Extract the (x, y) coordinate from the center of the cell holding the provided text.  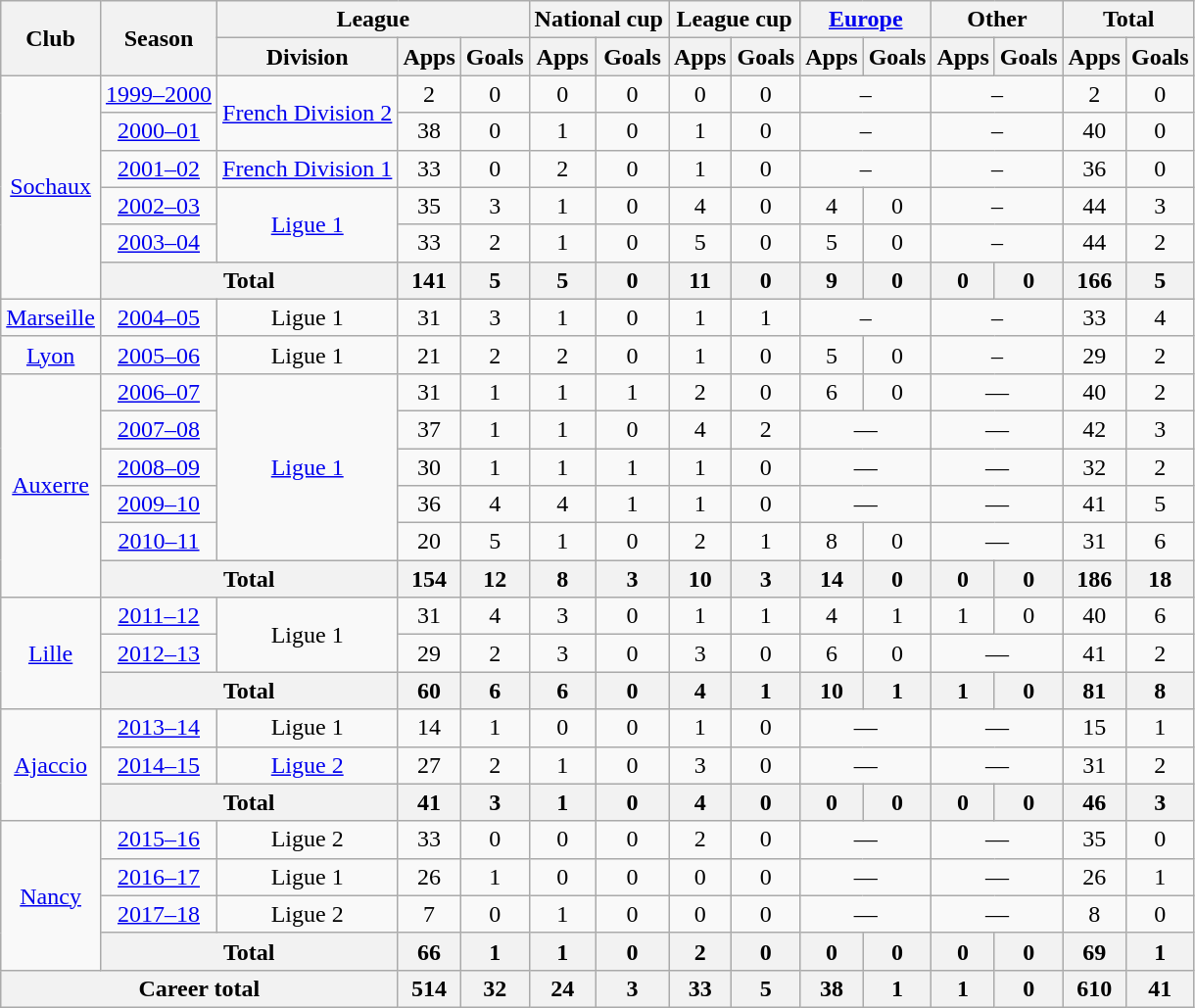
Season (159, 38)
30 (429, 467)
18 (1160, 579)
Sochaux (51, 187)
French Division 1 (308, 168)
141 (429, 280)
Club (51, 38)
Career total (200, 988)
20 (429, 542)
9 (832, 280)
46 (1094, 802)
2007–08 (159, 429)
2005–06 (159, 355)
2008–09 (159, 467)
2004–05 (159, 317)
2010–11 (159, 542)
2014–15 (159, 765)
League (374, 20)
Lyon (51, 355)
21 (429, 355)
2013–14 (159, 728)
2011–12 (159, 616)
Auxerre (51, 485)
2012–13 (159, 653)
2000–01 (159, 131)
Lille (51, 653)
66 (429, 951)
42 (1094, 429)
514 (429, 988)
Ajaccio (51, 765)
2015–16 (159, 840)
2009–10 (159, 504)
2016–17 (159, 877)
National cup (598, 20)
2001–02 (159, 168)
2006–07 (159, 392)
81 (1094, 691)
Other (997, 20)
Division (308, 57)
2002–03 (159, 206)
60 (429, 691)
League cup (734, 20)
French Division 2 (308, 113)
7 (429, 914)
154 (429, 579)
1999–2000 (159, 94)
186 (1094, 579)
2017–18 (159, 914)
Europe (866, 20)
27 (429, 765)
12 (495, 579)
Marseille (51, 317)
69 (1094, 951)
Nancy (51, 895)
37 (429, 429)
610 (1094, 988)
2003–04 (159, 243)
166 (1094, 280)
24 (562, 988)
11 (699, 280)
15 (1094, 728)
